Return the [x, y] coordinate for the center point of the cell that contains the specified text.  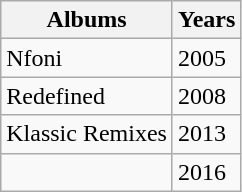
2013 [206, 134]
Albums [87, 20]
Klassic Remixes [87, 134]
2008 [206, 96]
2005 [206, 58]
Nfoni [87, 58]
2016 [206, 172]
Years [206, 20]
Redefined [87, 96]
